Provide the (X, Y) coordinate of the cell's center where the given text is located.  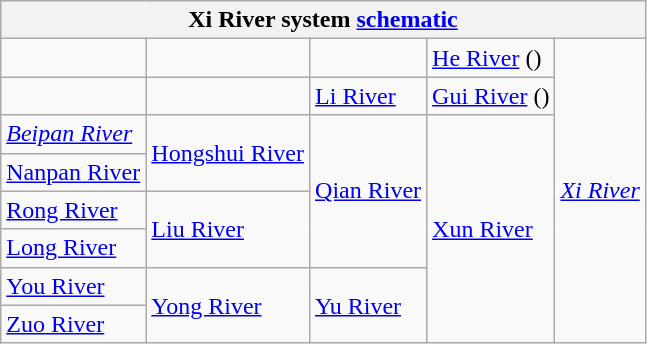
Beipan River (74, 134)
Zuo River (74, 324)
You River (74, 286)
He River () (491, 58)
Xi River (600, 191)
Nanpan River (74, 172)
Yong River (228, 305)
Li River (368, 96)
Xun River (491, 229)
Yu River (368, 305)
Liu River (228, 229)
Xi River system schematic (324, 20)
Rong River (74, 210)
Qian River (368, 191)
Hongshui River (228, 153)
Long River (74, 248)
Gui River () (491, 96)
